Identify which cell holds the provided text, then report its [X, Y] central coordinate. 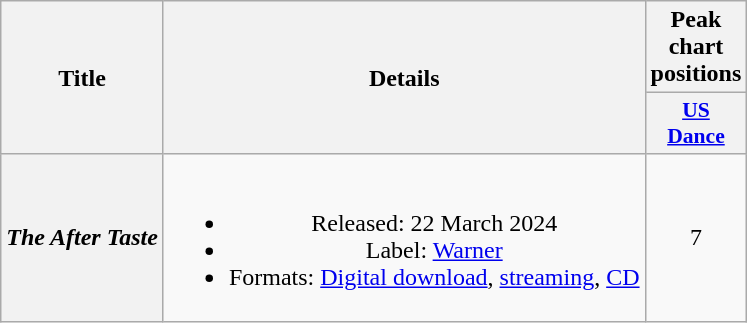
Peak chart positions [696, 47]
Title [82, 78]
Released: 22 March 2024Label: WarnerFormats: Digital download, streaming, CD [404, 238]
USDance [696, 124]
7 [696, 238]
Details [404, 78]
The After Taste [82, 238]
